Determine the (x, y) coordinate at the center of the cell enclosing the given text.  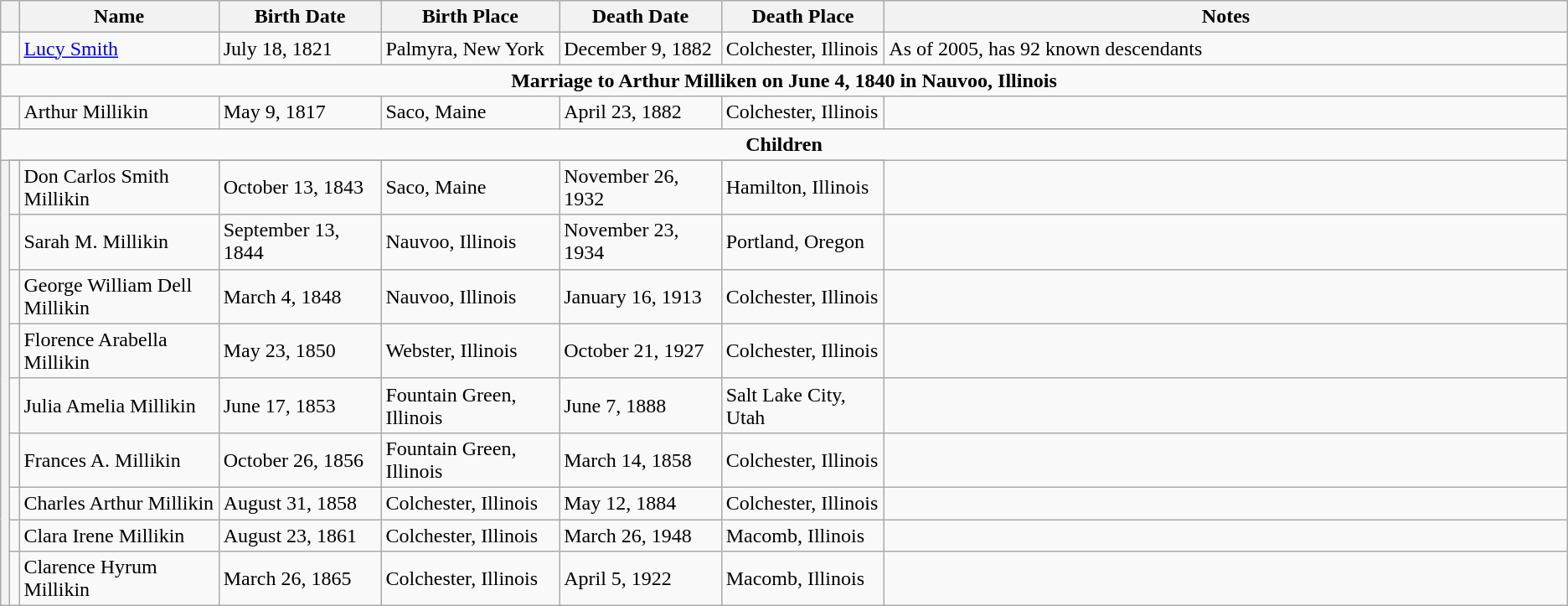
October 13, 1843 (300, 188)
Children (784, 144)
Clarence Hyrum Millikin (119, 578)
January 16, 1913 (640, 297)
Death Date (640, 17)
Frances A. Millikin (119, 459)
May 23, 1850 (300, 350)
Lucy Smith (119, 49)
March 26, 1948 (640, 536)
March 4, 1848 (300, 297)
September 13, 1844 (300, 241)
October 21, 1927 (640, 350)
Birth Date (300, 17)
May 9, 1817 (300, 112)
Sarah M. Millikin (119, 241)
Name (119, 17)
Webster, Illinois (471, 350)
Don Carlos Smith Millikin (119, 188)
As of 2005, has 92 known descendants (1226, 49)
Charles Arthur Millikin (119, 503)
Birth Place (471, 17)
Florence Arabella Millikin (119, 350)
October 26, 1856 (300, 459)
March 26, 1865 (300, 578)
Marriage to Arthur Milliken on June 4, 1840 in Nauvoo, Illinois (784, 80)
August 23, 1861 (300, 536)
Hamilton, Illinois (802, 188)
Death Place (802, 17)
May 12, 1884 (640, 503)
July 18, 1821 (300, 49)
April 5, 1922 (640, 578)
Portland, Oregon (802, 241)
Julia Amelia Millikin (119, 406)
Arthur Millikin (119, 112)
Salt Lake City, Utah (802, 406)
Clara Irene Millikin (119, 536)
George William Dell Millikin (119, 297)
November 26, 1932 (640, 188)
Notes (1226, 17)
August 31, 1858 (300, 503)
March 14, 1858 (640, 459)
April 23, 1882 (640, 112)
Palmyra, New York (471, 49)
June 17, 1853 (300, 406)
December 9, 1882 (640, 49)
November 23, 1934 (640, 241)
June 7, 1888 (640, 406)
